Identify which cell holds the provided text, then report its (x, y) central coordinate. 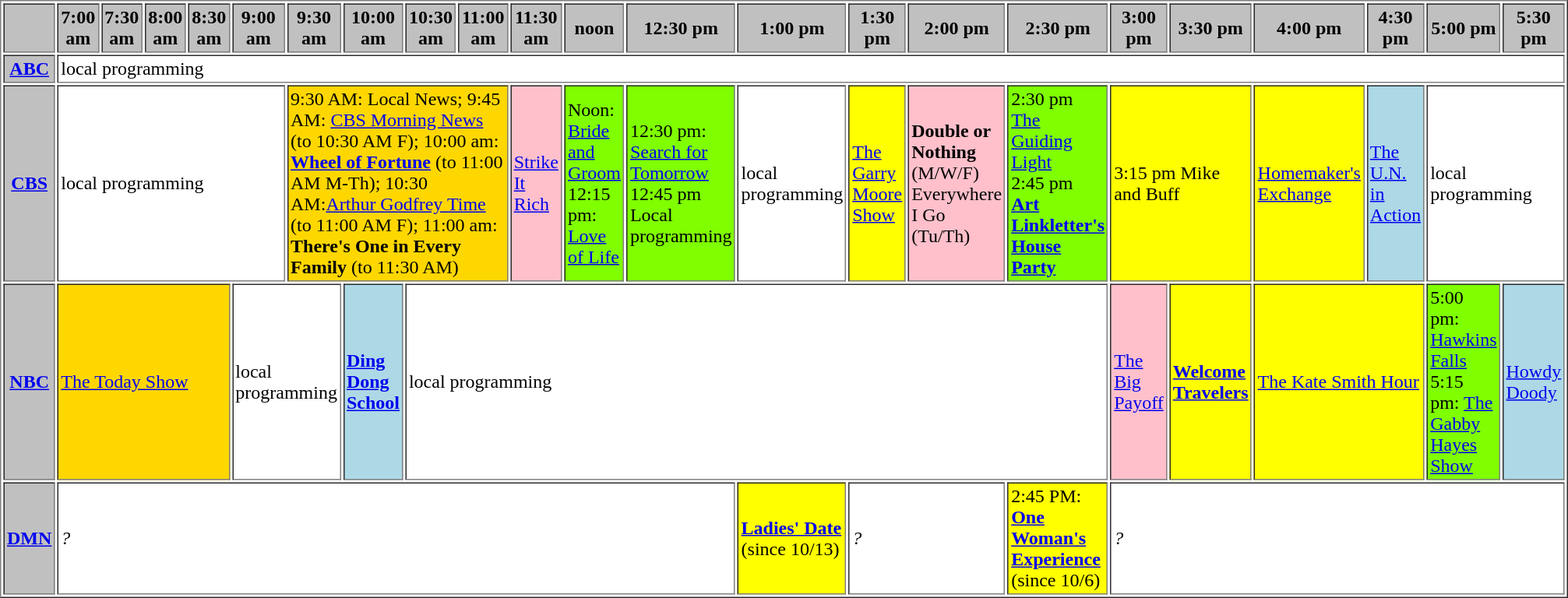
CBS (29, 184)
noon (594, 28)
8:30 am (209, 28)
9:30 am (315, 28)
12:30 pm: Search for Tomorrow12:45 pm Local programming (681, 184)
10:30 am (430, 28)
The Today Show (143, 382)
ABC (29, 69)
5:00 pm (1464, 28)
4:00 pm (1309, 28)
1:00 pm (792, 28)
11:00 am (483, 28)
11:30 am (536, 28)
2:30 pm (1058, 28)
3:15 pm Mike and Buff (1181, 184)
The Big Payoff (1139, 382)
5:30 pm (1534, 28)
Howdy Doody (1534, 382)
Homemaker's Exchange (1309, 184)
Ladies' Date (since 10/13) (792, 539)
10:00 am (372, 28)
5:00 pm: Hawkins Falls5:15 pm: The Gabby Hayes Show (1464, 382)
NBC (29, 382)
Ding Dong School (372, 382)
8:00 am (165, 28)
9:00 am (259, 28)
DMN (29, 539)
The Garry Moore Show (877, 184)
The U.N. in Action (1395, 184)
2:45 PM: One Woman's Experience (since 10/6) (1058, 539)
2:00 pm (957, 28)
1:30 pm (877, 28)
3:00 pm (1139, 28)
12:30 pm (681, 28)
The Kate Smith Hour (1340, 382)
7:00 am (78, 28)
7:30 am (122, 28)
Noon: Bride and Groom12:15 pm: Love of Life (594, 184)
Strike It Rich (536, 184)
3:30 pm (1210, 28)
2:30 pm The Guiding Light2:45 pm Art Linkletter's House Party (1058, 184)
4:30 pm (1395, 28)
Welcome Travelers (1210, 382)
Double or Nothing (M/W/F) Everywhere I Go (Tu/Th) (957, 184)
